Determine the (X, Y) coordinate at the center of the cell enclosing the given text.  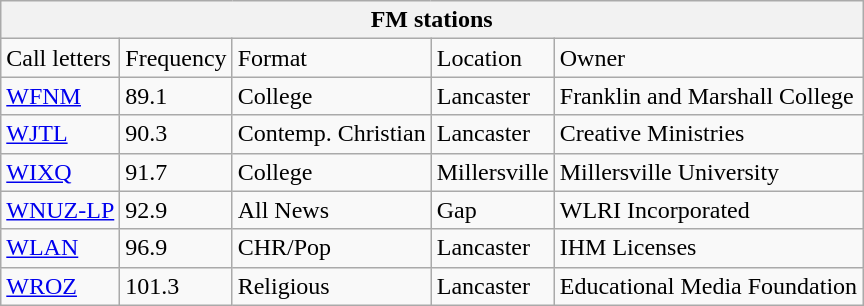
92.9 (176, 210)
All News (332, 210)
WNUZ-LP (60, 210)
Owner (708, 58)
IHM Licenses (708, 248)
Creative Ministries (708, 134)
WFNM (60, 96)
Location (492, 58)
Millersville University (708, 172)
Franklin and Marshall College (708, 96)
WIXQ (60, 172)
WROZ (60, 286)
89.1 (176, 96)
Contemp. Christian (332, 134)
Millersville (492, 172)
Religious (332, 286)
WLAN (60, 248)
Frequency (176, 58)
CHR/Pop (332, 248)
91.7 (176, 172)
WLRI Incorporated (708, 210)
Format (332, 58)
FM stations (432, 20)
Call letters (60, 58)
90.3 (176, 134)
96.9 (176, 248)
Educational Media Foundation (708, 286)
Gap (492, 210)
101.3 (176, 286)
WJTL (60, 134)
